Provide the (X, Y) coordinate of the cell's center where the given text is located.  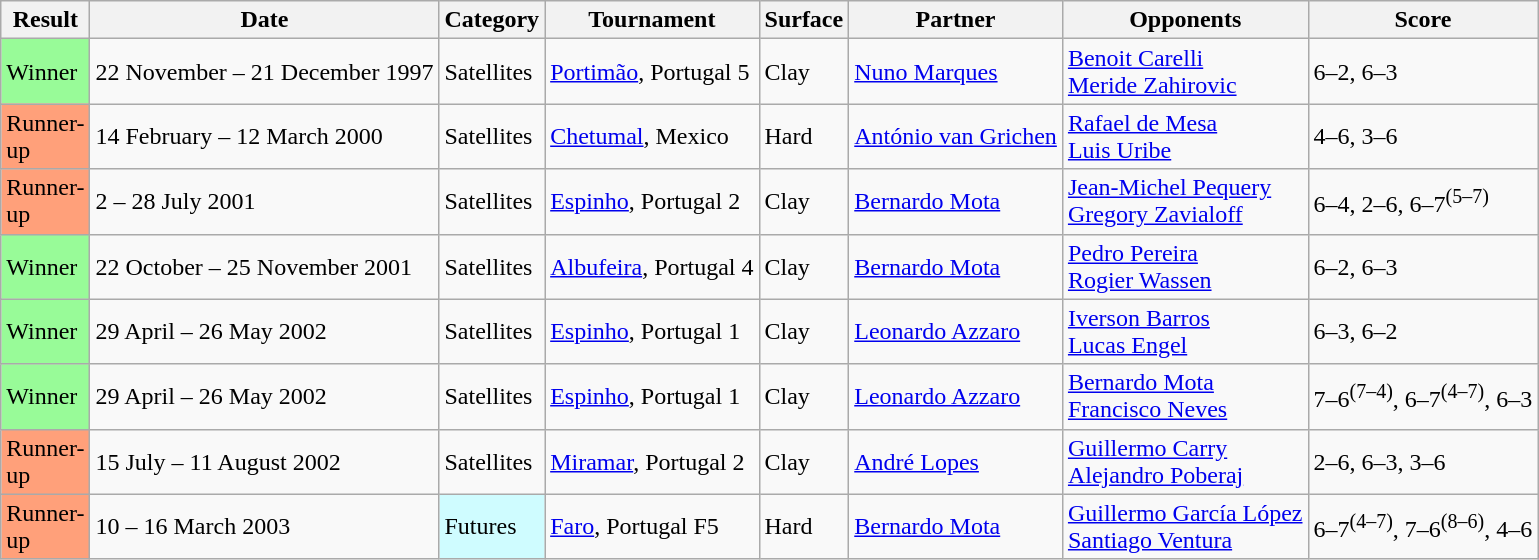
Category (492, 20)
Benoit Carelli Meride Zahirovic (1185, 72)
André Lopes (956, 462)
6–7(4–7), 7–6(8–6), 4–6 (1423, 526)
2–6, 6–3, 3–6 (1423, 462)
Guillermo Carry Alejandro Poberaj (1185, 462)
4–6, 3–6 (1423, 136)
Result (46, 20)
Futures (492, 526)
6–4, 2–6, 6–7(5–7) (1423, 202)
Portimão, Portugal 5 (652, 72)
António van Grichen (956, 136)
Pedro Pereira Rogier Wassen (1185, 266)
Espinho, Portugal 2 (652, 202)
Tournament (652, 20)
Miramar, Portugal 2 (652, 462)
22 October – 25 November 2001 (264, 266)
7–6(7–4), 6–7(4–7), 6–3 (1423, 396)
Chetumal, Mexico (652, 136)
Iverson Barros Lucas Engel (1185, 332)
Rafael de Mesa Luis Uribe (1185, 136)
Date (264, 20)
Opponents (1185, 20)
14 February – 12 March 2000 (264, 136)
Nuno Marques (956, 72)
Partner (956, 20)
Albufeira, Portugal 4 (652, 266)
Faro, Portugal F5 (652, 526)
6–3, 6–2 (1423, 332)
Guillermo García López Santiago Ventura (1185, 526)
Jean-Michel Pequery Gregory Zavialoff (1185, 202)
Score (1423, 20)
10 – 16 March 2003 (264, 526)
22 November – 21 December 1997 (264, 72)
Bernardo Mota Francisco Neves (1185, 396)
Surface (804, 20)
2 – 28 July 2001 (264, 202)
15 July – 11 August 2002 (264, 462)
